Return the (x, y) coordinate for the center point of the cell that contains the specified text.  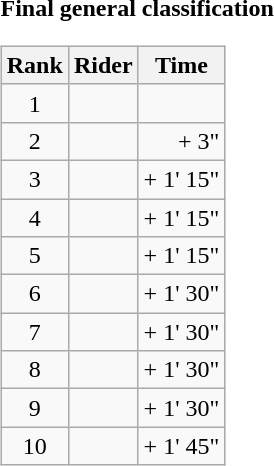
Time (182, 65)
Rider (103, 65)
4 (34, 217)
10 (34, 446)
9 (34, 408)
+ 3" (182, 141)
+ 1' 45" (182, 446)
1 (34, 103)
3 (34, 179)
2 (34, 141)
7 (34, 332)
8 (34, 370)
Rank (34, 65)
6 (34, 294)
5 (34, 256)
